Determine the [X, Y] coordinate at the center of the cell enclosing the given text.  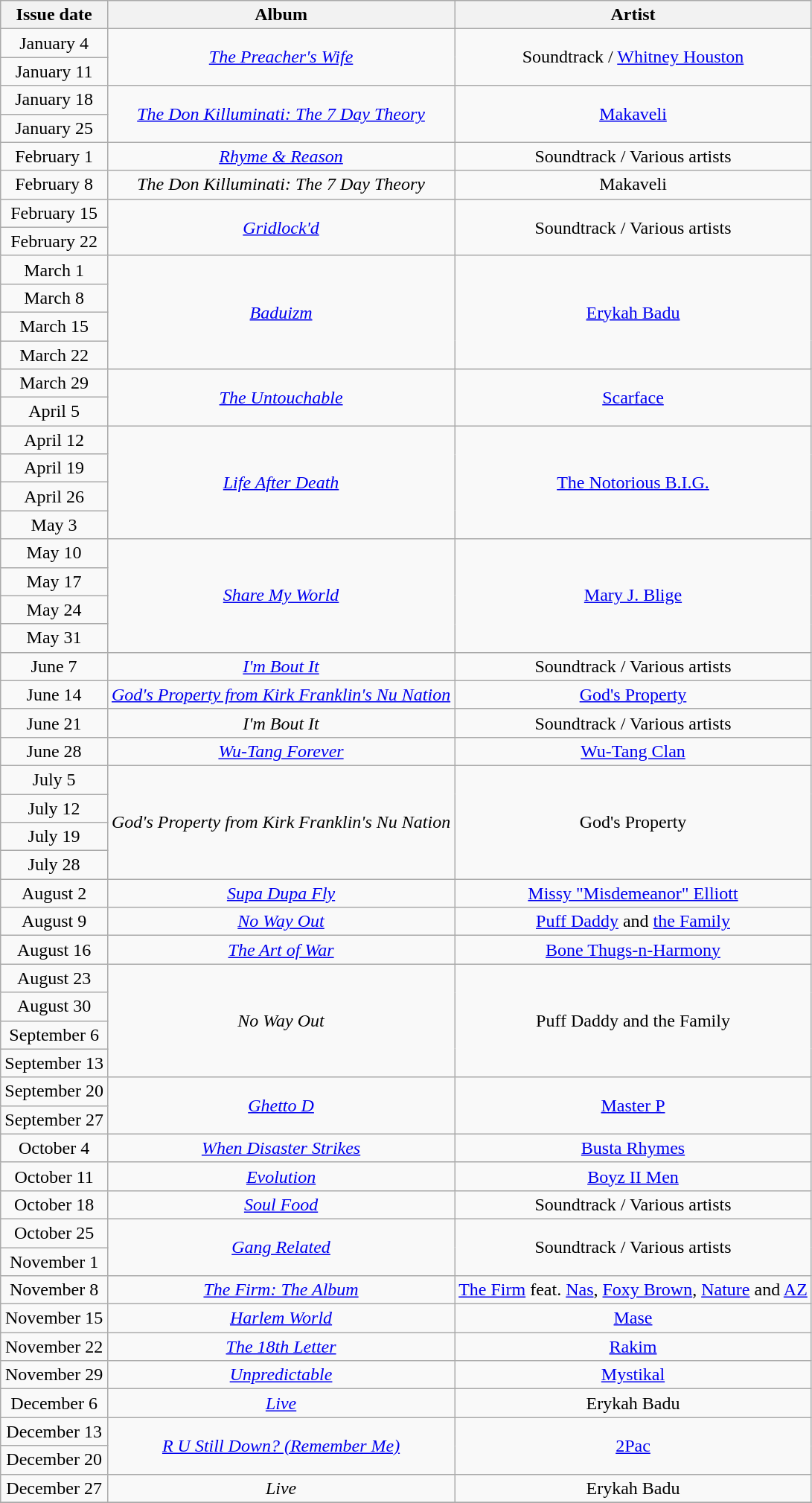
May 3 [54, 525]
April 26 [54, 497]
Ghetto D [281, 1105]
July 12 [54, 808]
Mase [633, 1318]
Mystikal [633, 1375]
December 20 [54, 1460]
December 27 [54, 1488]
Artist [633, 15]
Baduizm [281, 312]
June 28 [54, 751]
Supa Dupa Fly [281, 893]
January 18 [54, 100]
November 1 [54, 1262]
Issue date [54, 15]
May 17 [54, 581]
The Firm feat. Nas, Foxy Brown, Nature and AZ [633, 1290]
February 22 [54, 241]
Wu-Tang Forever [281, 751]
October 11 [54, 1176]
March 29 [54, 383]
Unpredictable [281, 1375]
July 19 [54, 837]
The Firm: The Album [281, 1290]
Master P [633, 1105]
The Art of War [281, 950]
June 21 [54, 723]
January 4 [54, 43]
Rakim [633, 1347]
March 8 [54, 298]
August 30 [54, 1006]
The Notorious B.I.G. [633, 482]
The 18th Letter [281, 1347]
August 23 [54, 978]
December 6 [54, 1403]
Soundtrack / Whitney Houston [633, 57]
The Untouchable [281, 398]
Evolution [281, 1176]
Scarface [633, 398]
Gridlock'd [281, 227]
Busta Rhymes [633, 1148]
Bone Thugs-n-Harmony [633, 950]
October 18 [54, 1204]
April 19 [54, 468]
June 14 [54, 695]
May 24 [54, 610]
September 6 [54, 1035]
Life After Death [281, 482]
April 12 [54, 440]
December 13 [54, 1432]
October 4 [54, 1148]
January 11 [54, 71]
February 1 [54, 156]
November 29 [54, 1375]
April 5 [54, 412]
November 8 [54, 1290]
November 22 [54, 1347]
Soul Food [281, 1204]
Mary J. Blige [633, 596]
March 22 [54, 355]
Album [281, 15]
September 13 [54, 1063]
July 28 [54, 865]
Share My World [281, 596]
August 9 [54, 922]
2Pac [633, 1446]
Harlem World [281, 1318]
Missy "Misdemeanor" Elliott [633, 893]
The Preacher's Wife [281, 57]
January 25 [54, 128]
February 15 [54, 213]
August 16 [54, 950]
August 2 [54, 893]
October 25 [54, 1233]
May 10 [54, 553]
July 5 [54, 779]
Rhyme & Reason [281, 156]
June 7 [54, 666]
May 31 [54, 638]
March 1 [54, 269]
March 15 [54, 326]
September 20 [54, 1091]
Wu-Tang Clan [633, 751]
September 27 [54, 1120]
R U Still Down? (Remember Me) [281, 1446]
February 8 [54, 185]
When Disaster Strikes [281, 1148]
Boyz II Men [633, 1176]
November 15 [54, 1318]
Gang Related [281, 1247]
